Search for the cell housing the specified text and yield its [x, y] center coordinate. 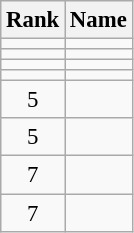
Rank [33, 20]
Name [99, 20]
